Return the (X, Y) coordinate for the center point of the cell that contains the specified text.  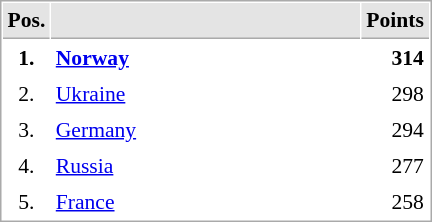
314 (396, 57)
France (206, 201)
Pos. (26, 21)
3. (26, 129)
Points (396, 21)
277 (396, 165)
Russia (206, 165)
2. (26, 93)
4. (26, 165)
5. (26, 201)
258 (396, 201)
Ukraine (206, 93)
Germany (206, 129)
Norway (206, 57)
298 (396, 93)
1. (26, 57)
294 (396, 129)
